Provide the (x, y) coordinate of the cell's center where the given text is located.  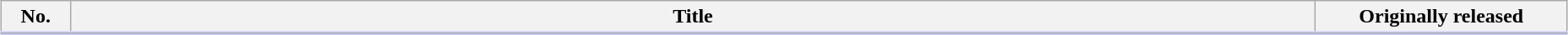
Title (693, 17)
Originally released (1441, 17)
No. (35, 17)
